Find where the given text appears and provide that cell's center as [X, Y] coordinate. 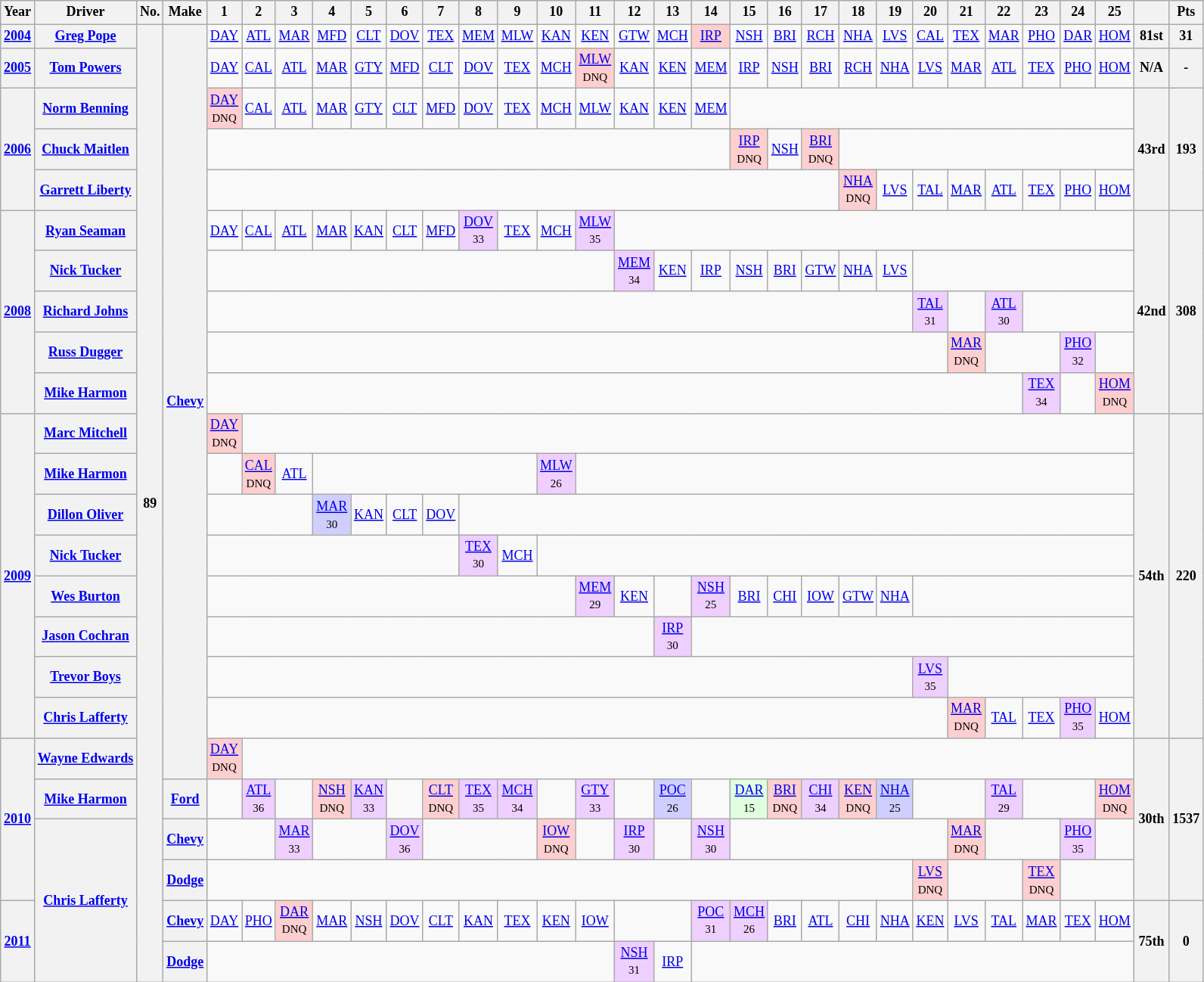
81st [1151, 36]
Garrett Liberty [85, 190]
22 [1004, 12]
Wayne Edwards [85, 759]
Marc Mitchell [85, 434]
24 [1078, 12]
GTY33 [595, 799]
10 [557, 12]
Wes Burton [85, 596]
IRPDNQ [749, 149]
Greg Pope [85, 36]
TAL31 [930, 312]
MLWDNQ [595, 68]
Trevor Boys [85, 677]
No. [150, 12]
Year [18, 12]
Jason Cochran [85, 636]
15 [749, 12]
KENDNQ [858, 799]
NSHDNQ [332, 799]
DAR [1078, 36]
75th [1151, 941]
2006 [18, 150]
CHI34 [821, 799]
MCH34 [517, 799]
POC31 [711, 921]
6 [405, 12]
TAL29 [1004, 799]
20 [930, 12]
8 [479, 12]
18 [858, 12]
12 [635, 12]
30th [1151, 820]
1 [224, 12]
1537 [1186, 820]
Norm Benning [85, 109]
220 [1186, 575]
11 [595, 12]
0 [1186, 941]
IOWDNQ [557, 840]
2004 [18, 36]
43rd [1151, 150]
16 [785, 12]
Make [185, 12]
Chuck Maitlen [85, 149]
NSH31 [635, 962]
MAR33 [294, 840]
2008 [18, 312]
TEX30 [479, 555]
CLTDNQ [441, 799]
DARDNQ [294, 921]
POC26 [672, 799]
2009 [18, 575]
31 [1186, 36]
2010 [18, 820]
TEXDNQ [1041, 881]
ATL30 [1004, 312]
13 [672, 12]
Tom Powers [85, 68]
2011 [18, 941]
193 [1186, 150]
NHADNQ [858, 190]
CALDNQ [259, 474]
25 [1115, 12]
Dillon Oliver [85, 514]
MEM34 [635, 271]
ATL36 [259, 799]
MEM29 [595, 596]
N/A [1151, 68]
DOV36 [405, 840]
NSH30 [711, 840]
54th [1151, 575]
Richard Johns [85, 312]
NHA25 [895, 799]
MLW26 [557, 474]
- [1186, 68]
23 [1041, 12]
NSH25 [711, 596]
Driver [85, 12]
TEX34 [1041, 393]
42nd [1151, 312]
Ryan Seaman [85, 231]
3 [294, 12]
TEX35 [479, 799]
2005 [18, 68]
19 [895, 12]
DAR15 [749, 799]
4 [332, 12]
14 [711, 12]
MAR30 [332, 514]
9 [517, 12]
DOV33 [479, 231]
KAN33 [369, 799]
5 [369, 12]
89 [150, 503]
Ford [185, 799]
7 [441, 12]
PHO32 [1078, 353]
MLW35 [595, 231]
17 [821, 12]
21 [967, 12]
2 [259, 12]
LVSDNQ [930, 881]
Russ Dugger [85, 353]
LVS35 [930, 677]
308 [1186, 312]
Pts [1186, 12]
MCH26 [749, 921]
